Determine the (X, Y) coordinate at the center of the cell enclosing the given text.  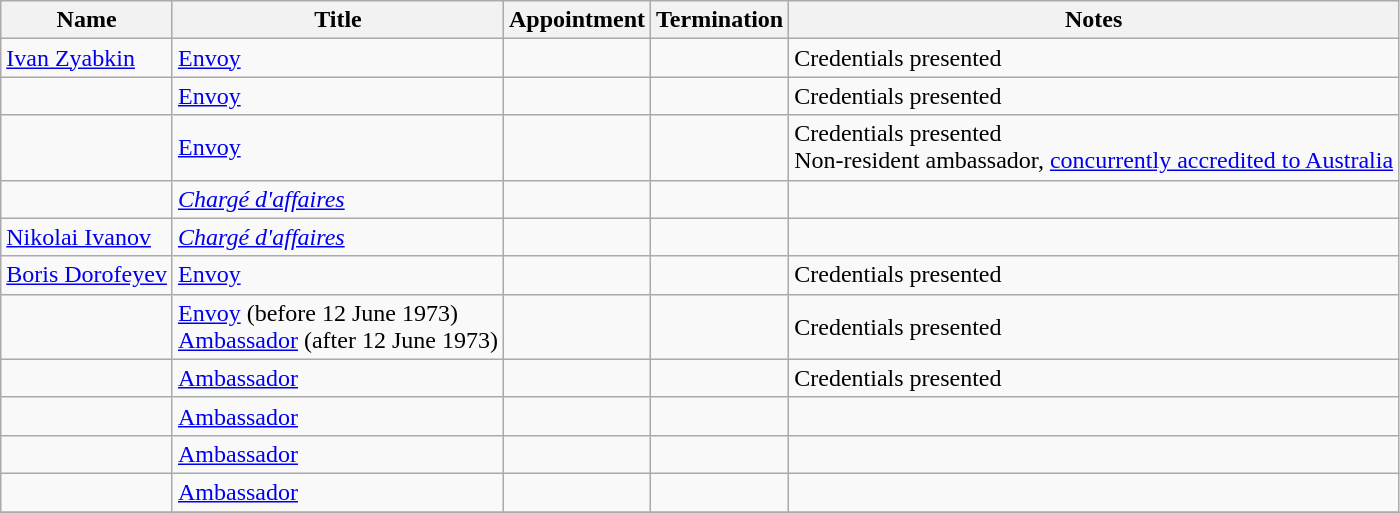
Title (338, 20)
Boris Dorofeyev (87, 275)
Credentials presented Non-resident ambassador, concurrently accredited to Australia (1094, 148)
Ivan Zyabkin (87, 58)
Notes (1094, 20)
Appointment (576, 20)
Envoy (before 12 June 1973)Ambassador (after 12 June 1973) (338, 326)
Nikolai Ivanov (87, 237)
Termination (720, 20)
Name (87, 20)
